Scan for the cell matching the given text and deliver its (X, Y) coordinate at center. 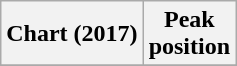
Chart (2017) (72, 34)
Peakposition (189, 34)
